For the text-containing cell, return its midpoint in [X, Y] coordinate format. 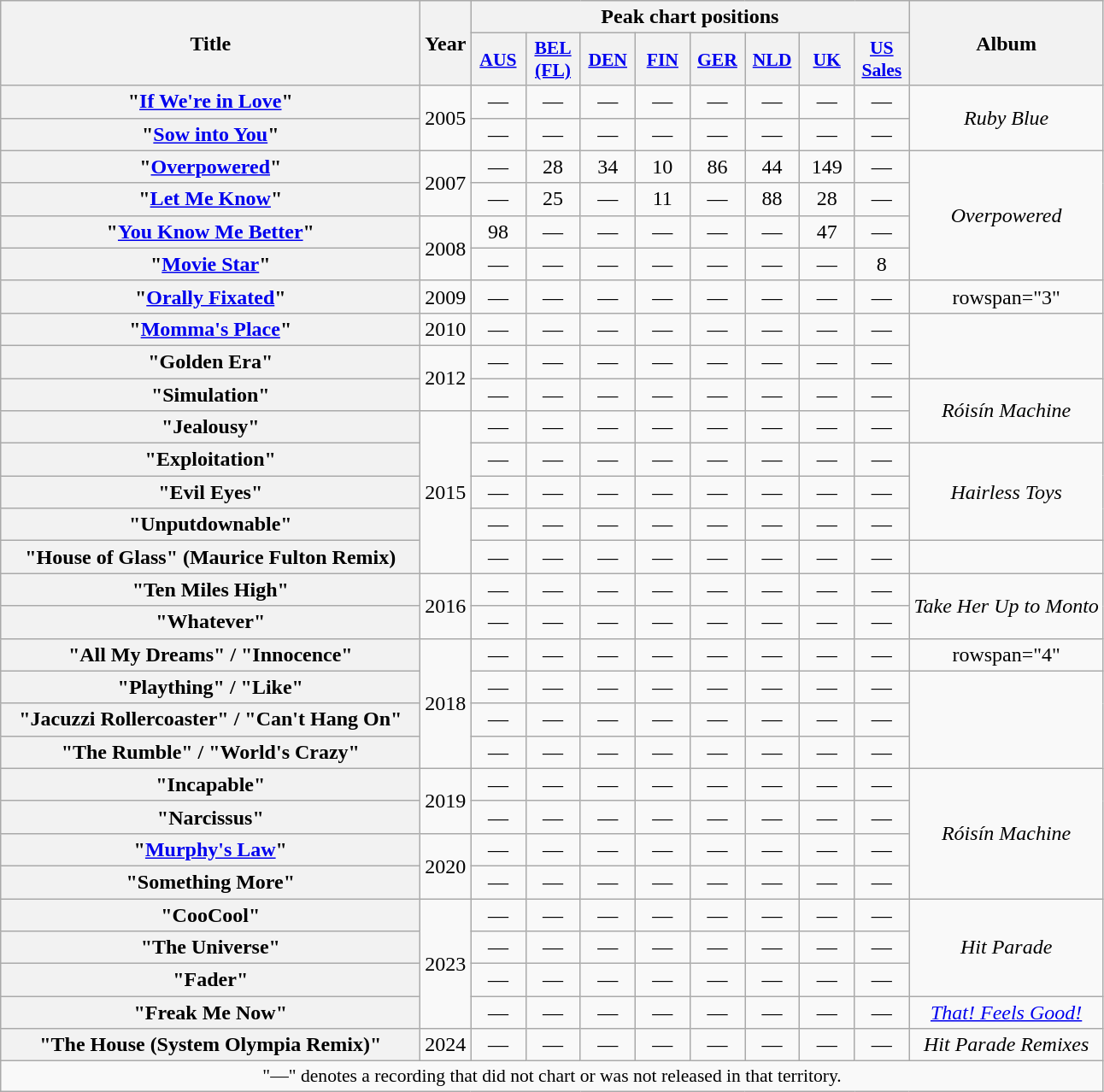
2007 [446, 183]
USSales [882, 60]
"Ten Miles High" [210, 590]
"Whatever" [210, 622]
"Let Me Know" [210, 199]
Year [446, 43]
"Fader" [210, 980]
"All My Dreams" / "Innocence" [210, 655]
"Exploitation" [210, 460]
"Momma's Place" [210, 329]
"The Universe" [210, 948]
"Orally Fixated" [210, 296]
25 [553, 199]
UK [827, 60]
"Unputdownable" [210, 525]
86 [717, 167]
2012 [446, 378]
10 [662, 167]
"Narcissus" [210, 817]
"Golden Era" [210, 361]
44 [772, 167]
rowspan="3" [1007, 296]
FIN [662, 60]
149 [827, 167]
AUS [498, 60]
"The Rumble" / "World's Crazy" [210, 752]
2005 [446, 118]
88 [772, 199]
2020 [446, 866]
"You Know Me Better" [210, 232]
2008 [446, 248]
"Murphy's Law" [210, 849]
Hairless Toys [1007, 492]
Album [1007, 43]
"Jealousy" [210, 427]
Ruby Blue [1007, 118]
"Movie Star" [210, 264]
"Incapable" [210, 784]
"The House (System Olympia Remix)" [210, 1045]
Title [210, 43]
"If We're in Love" [210, 102]
"Simulation" [210, 394]
2019 [446, 801]
2018 [446, 703]
"Overpowered" [210, 167]
11 [662, 199]
"CooCool" [210, 915]
"Freak Me Now" [210, 1013]
Hit Parade Remixes [1007, 1045]
BEL(FL) [553, 60]
Take Her Up to Monto [1007, 606]
That! Feels Good! [1007, 1013]
8 [882, 264]
34 [608, 167]
"House of Glass" (Maurice Fulton Remix) [210, 557]
Hit Parade [1007, 948]
DEN [608, 60]
rowspan="4" [1007, 655]
GER [717, 60]
"Jacuzzi Rollercoaster" / "Can't Hang On" [210, 719]
"—" denotes a recording that did not chart or was not released in that territory. [552, 1077]
"Evil Eyes" [210, 492]
47 [827, 232]
2010 [446, 329]
"Sow into You" [210, 134]
2009 [446, 296]
Overpowered [1007, 215]
"Plaything" / "Like" [210, 687]
Peak chart positions [690, 17]
98 [498, 232]
NLD [772, 60]
2024 [446, 1045]
2015 [446, 492]
2023 [446, 964]
2016 [446, 606]
"Something More" [210, 882]
